Detect which cell encompasses the target text, then output its (x, y) center coordinate. 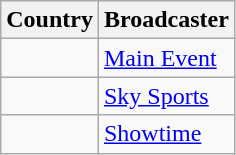
Broadcaster (166, 20)
Main Event (166, 58)
Showtime (166, 134)
Sky Sports (166, 96)
Country (50, 20)
